Return the [X, Y] coordinate for the center point of the cell that contains the specified text.  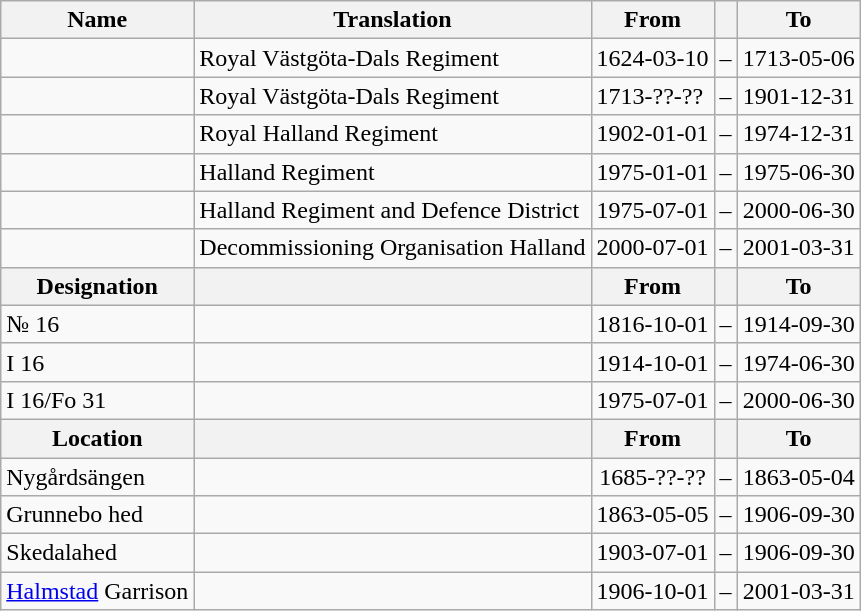
Halmstad Garrison [98, 591]
1906-10-01 [652, 591]
1914-10-01 [652, 362]
1685-??-?? [652, 477]
1816-10-01 [652, 324]
Nygårdsängen [98, 477]
Halland Regiment [392, 172]
Grunnebo hed [98, 515]
1974-06-30 [798, 362]
2000-07-01 [652, 248]
1863-05-04 [798, 477]
Decommissioning Organisation Halland [392, 248]
1902-01-01 [652, 134]
1975-06-30 [798, 172]
Location [98, 438]
I 16/Fo 31 [98, 400]
1713-??-?? [652, 96]
1975-01-01 [652, 172]
I 16 [98, 362]
1901-12-31 [798, 96]
1974-12-31 [798, 134]
1903-07-01 [652, 553]
Skedalahed [98, 553]
1914-09-30 [798, 324]
1713-05-06 [798, 58]
1624-03-10 [652, 58]
Translation [392, 20]
Halland Regiment and Defence District [392, 210]
№ 16 [98, 324]
Royal Halland Regiment [392, 134]
Name [98, 20]
Designation [98, 286]
1863-05-05 [652, 515]
